Find where the given text appears and provide that cell's center as (x, y) coordinate. 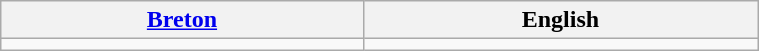
English (560, 20)
Breton (182, 20)
